Find where the given text appears and provide that cell's center as (X, Y) coordinate. 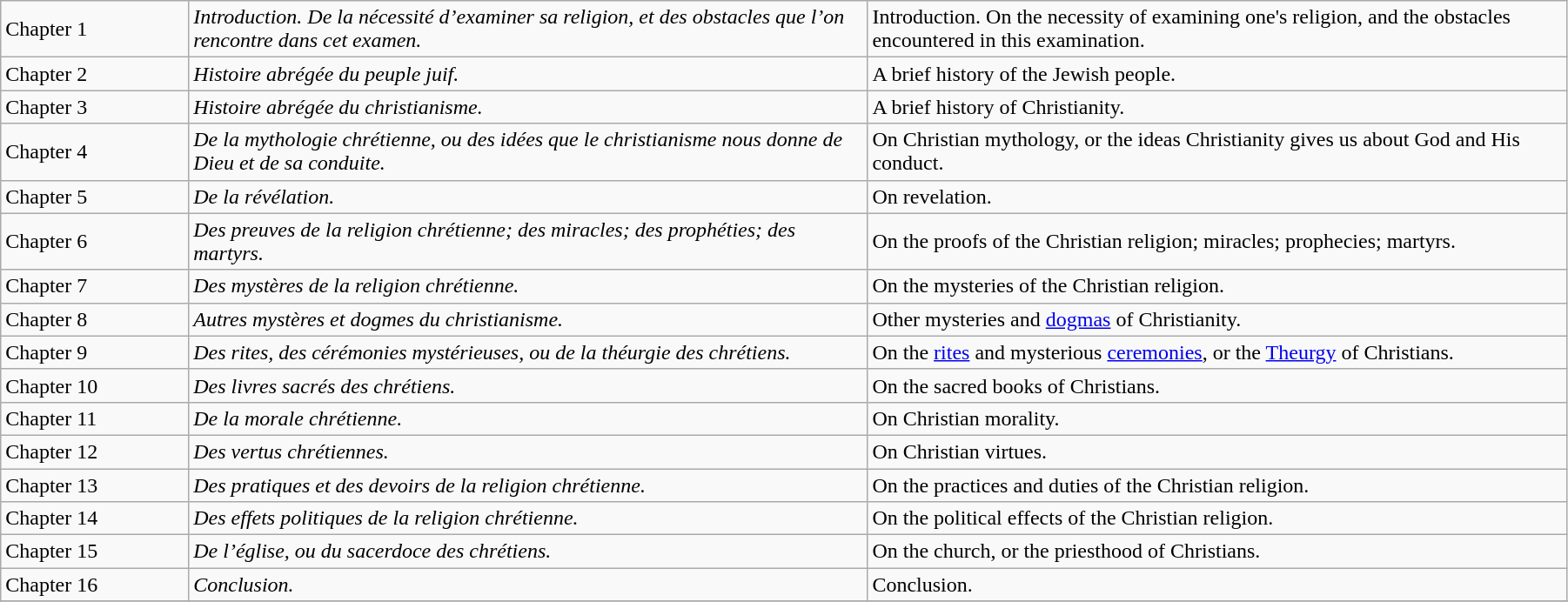
De la révélation. (528, 197)
On Christian virtues. (1217, 451)
A brief history of the Jewish people. (1217, 74)
De l’église, ou du sacerdoce des chrétiens. (528, 552)
De la mythologie chrétienne, ou des idées que le christianisme nous donne de Dieu et de sa conduite. (528, 151)
Des rites, des cérémonies mystérieuses, ou de la théurgie des chrétiens. (528, 352)
Des vertus chrétiennes. (528, 451)
Chapter 13 (95, 485)
Autres mystères et dogmes du christianisme. (528, 319)
Chapter 2 (95, 74)
Chapter 7 (95, 286)
Introduction. On the necessity of examining one's religion, and the obstacles encountered in this examination. (1217, 30)
Chapter 3 (95, 107)
On the rites and mysterious ceremonies, or the Theurgy of Christians. (1217, 352)
Chapter 15 (95, 552)
On the practices and duties of the Christian religion. (1217, 485)
Histoire abrégée du peuple juif. (528, 74)
Chapter 11 (95, 418)
On the proofs of the Christian religion; miracles; prophecies; martyrs. (1217, 242)
On revelation. (1217, 197)
Des livres sacrés des chrétiens. (528, 385)
On the political effects of the Christian religion. (1217, 518)
Histoire abrégée du christianisme. (528, 107)
De la morale chrétienne. (528, 418)
On the church, or the priesthood of Christians. (1217, 552)
Chapter 14 (95, 518)
Des effets politiques de la religion chrétienne. (528, 518)
A brief history of Christianity. (1217, 107)
Chapter 9 (95, 352)
Chapter 6 (95, 242)
Des pratiques et des devoirs de la religion chrétienne. (528, 485)
Chapter 12 (95, 451)
On the sacred books of Christians. (1217, 385)
Chapter 5 (95, 197)
Chapter 10 (95, 385)
Chapter 16 (95, 585)
Chapter 4 (95, 151)
Chapter 8 (95, 319)
On Christian morality. (1217, 418)
Des mystères de la religion chrétienne. (528, 286)
On Christian mythology, or the ideas Christianity gives us about God and His conduct. (1217, 151)
Chapter 1 (95, 30)
Introduction. De la nécessité d’examiner sa religion, et des obstacles que l’on rencontre dans cet examen. (528, 30)
Other mysteries and dogmas of Christianity. (1217, 319)
Des preuves de la religion chrétienne; des miracles; des prophéties; des martyrs. (528, 242)
On the mysteries of the Christian religion. (1217, 286)
